For the text-containing cell, return its midpoint in [X, Y] coordinate format. 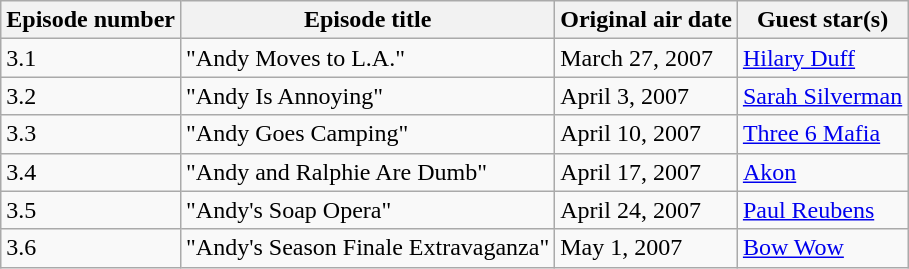
April 3, 2007 [646, 96]
Three 6 Mafia [822, 134]
3.3 [91, 134]
Episode number [91, 20]
3.5 [91, 210]
"Andy's Soap Opera" [368, 210]
Paul Reubens [822, 210]
March 27, 2007 [646, 58]
April 24, 2007 [646, 210]
Akon [822, 172]
Hilary Duff [822, 58]
April 17, 2007 [646, 172]
3.4 [91, 172]
April 10, 2007 [646, 134]
May 1, 2007 [646, 248]
Guest star(s) [822, 20]
Bow Wow [822, 248]
"Andy Moves to L.A." [368, 58]
Episode title [368, 20]
"Andy Is Annoying" [368, 96]
"Andy Goes Camping" [368, 134]
"Andy and Ralphie Are Dumb" [368, 172]
Sarah Silverman [822, 96]
Original air date [646, 20]
3.6 [91, 248]
3.2 [91, 96]
"Andy's Season Finale Extravaganza" [368, 248]
3.1 [91, 58]
